Determine the (x, y) coordinate at the center of the cell enclosing the given text.  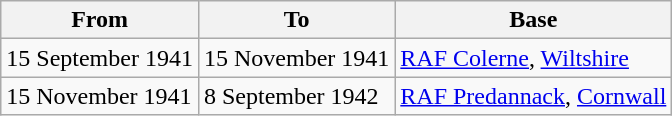
To (296, 20)
RAF Colerne, Wiltshire (534, 58)
RAF Predannack, Cornwall (534, 96)
From (100, 20)
Base (534, 20)
8 September 1942 (296, 96)
15 September 1941 (100, 58)
